Identify which cell holds the provided text, then report its (X, Y) central coordinate. 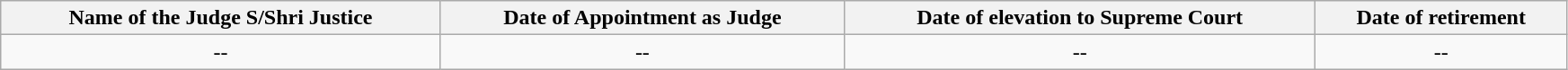
Date of elevation to Supreme Court (1080, 18)
Date of retirement (1441, 18)
Name of the Judge S/Shri Justice (221, 18)
Date of Appointment as Judge (642, 18)
